Return the [X, Y] coordinate for the center point of the cell that contains the specified text.  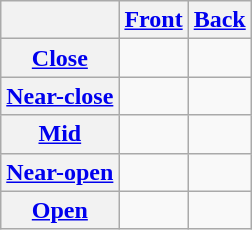
Mid [60, 134]
Front [154, 20]
Close [60, 58]
Near-close [60, 96]
Near-open [60, 172]
Back [220, 20]
Open [60, 210]
